Locate the cell with the specified text and output its (x, y) center coordinate. 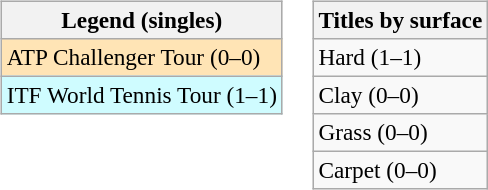
Grass (0–0) (400, 133)
Titles by surface (400, 20)
ATP Challenger Tour (0–0) (142, 57)
Legend (singles) (142, 20)
Hard (1–1) (400, 57)
Carpet (0–0) (400, 171)
Clay (0–0) (400, 95)
ITF World Tennis Tour (1–1) (142, 95)
